Determine the [x, y] coordinate at the center of the cell enclosing the given text.  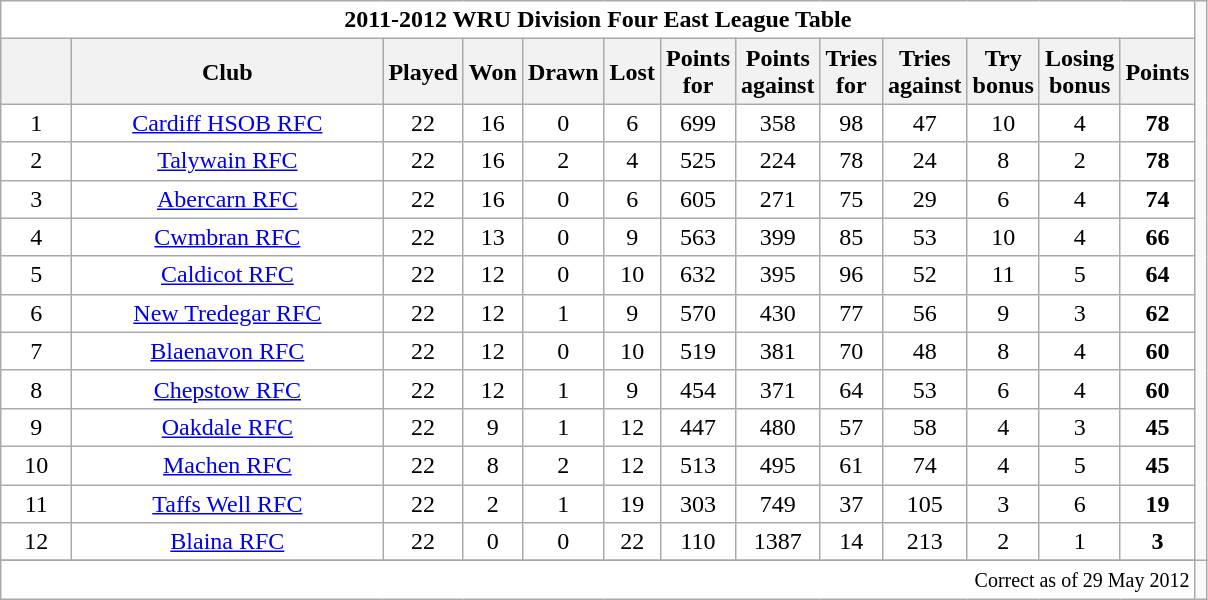
61 [852, 465]
480 [778, 427]
563 [698, 237]
Correct as of 29 May 2012 [598, 580]
13 [492, 237]
New Tredegar RFC [228, 313]
Abercarn RFC [228, 199]
605 [698, 199]
358 [778, 123]
58 [925, 427]
Tries for [852, 72]
303 [698, 503]
77 [852, 313]
110 [698, 542]
98 [852, 123]
Points against [778, 72]
14 [852, 542]
519 [698, 351]
Oakdale RFC [228, 427]
271 [778, 199]
395 [778, 275]
1387 [778, 542]
Points for [698, 72]
495 [778, 465]
Try bonus [1003, 72]
399 [778, 237]
96 [852, 275]
24 [925, 161]
62 [1158, 313]
454 [698, 389]
Caldicot RFC [228, 275]
Machen RFC [228, 465]
Talywain RFC [228, 161]
Won [492, 72]
Cwmbran RFC [228, 237]
Lost [632, 72]
66 [1158, 237]
213 [925, 542]
Points [1158, 72]
Drawn [563, 72]
70 [852, 351]
447 [698, 427]
75 [852, 199]
749 [778, 503]
224 [778, 161]
52 [925, 275]
430 [778, 313]
37 [852, 503]
570 [698, 313]
Played [423, 72]
Losing bonus [1079, 72]
Taffs Well RFC [228, 503]
525 [698, 161]
2011-2012 WRU Division Four East League Table [598, 20]
Cardiff HSOB RFC [228, 123]
7 [36, 351]
371 [778, 389]
Blaenavon RFC [228, 351]
381 [778, 351]
632 [698, 275]
47 [925, 123]
Club [228, 72]
29 [925, 199]
105 [925, 503]
85 [852, 237]
56 [925, 313]
Tries against [925, 72]
Blaina RFC [228, 542]
48 [925, 351]
699 [698, 123]
57 [852, 427]
513 [698, 465]
Chepstow RFC [228, 389]
